Return (X, Y) of the center of cell containing provided text 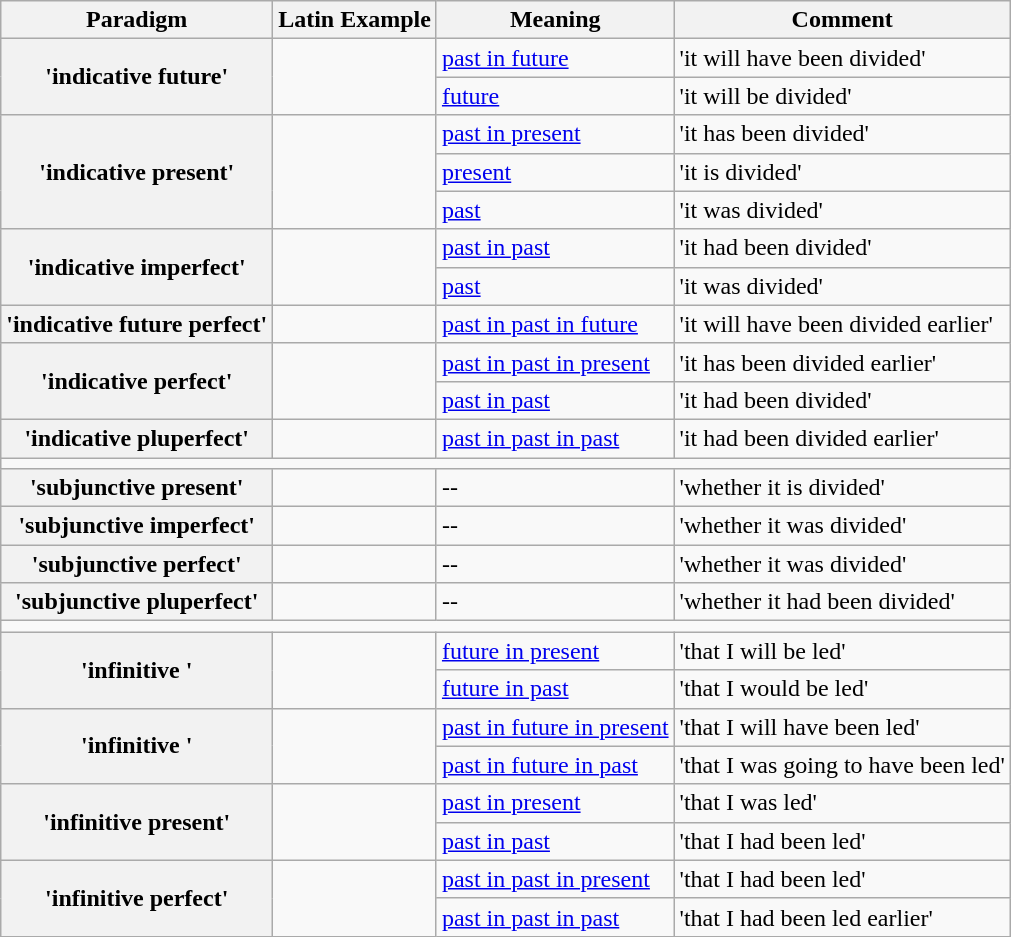
Paradigm (137, 20)
future in past (555, 689)
present (555, 172)
'that I would be led' (842, 689)
Latin Example (355, 20)
'indicative present' (137, 172)
'infinitive perfect' (137, 898)
'subjunctive perfect' (137, 564)
'subjunctive pluperfect' (137, 602)
'it will be divided' (842, 96)
'whether it is divided' (842, 488)
Comment (842, 20)
'it had been divided earlier' (842, 438)
'indicative future' (137, 77)
'infinitive present' (137, 822)
past in future in present (555, 727)
Meaning (555, 20)
'subjunctive present' (137, 488)
past in past in future (555, 324)
'that I had been led earlier' (842, 917)
'that I will have been led' (842, 727)
'indicative pluperfect' (137, 438)
past in future (555, 58)
future in present (555, 651)
'it will have been divided' (842, 58)
'indicative future perfect' (137, 324)
'it is divided' (842, 172)
'it will have been divided earlier' (842, 324)
future (555, 96)
'whether it had been divided' (842, 602)
'that I was going to have been led' (842, 765)
'indicative perfect' (137, 381)
past in future in past (555, 765)
'that I was led' (842, 803)
'indicative imperfect' (137, 267)
'it has been divided earlier' (842, 362)
'subjunctive imperfect' (137, 526)
'that I will be led' (842, 651)
'it has been divided' (842, 134)
